Capture the cell that displays the provided text and extract its (X, Y) central coordinate. 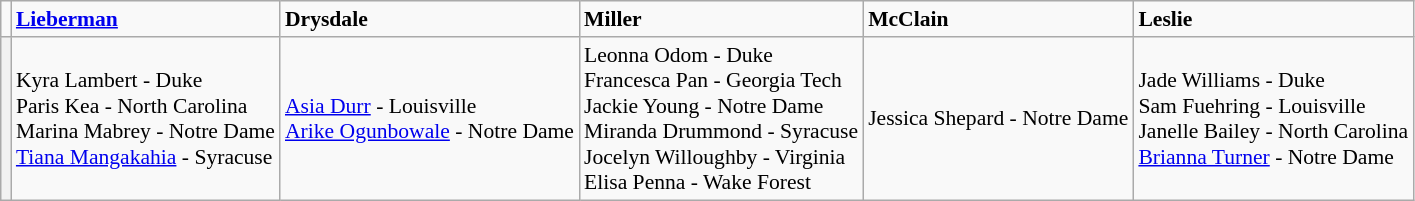
Drysdale (430, 19)
Kyra Lambert - Duke Paris Kea - North Carolina Marina Mabrey - Notre Dame Tiana Mangakahia - Syracuse (146, 118)
Jessica Shepard - Notre Dame (998, 118)
Lieberman (146, 19)
Jade Williams - Duke Sam Fuehring - Louisville Janelle Bailey - North Carolina Brianna Turner - Notre Dame (1273, 118)
Miller (721, 19)
Leslie (1273, 19)
Asia Durr - Louisville Arike Ogunbowale - Notre Dame (430, 118)
McClain (998, 19)
